Provide the (x, y) coordinate of the cell's center where the given text is located.  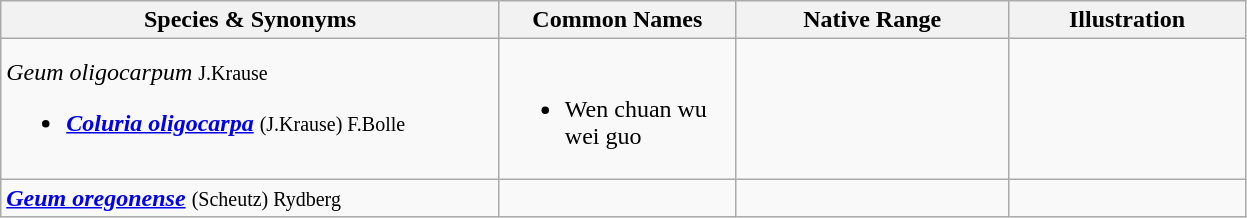
Native Range (872, 20)
Geum oregonense (Scheutz) Rydberg (250, 198)
Geum oligocarpum J.KrauseColuria oligocarpa (J.Krause) F.Bolle (250, 109)
Species & Synonyms (250, 20)
Wen chuan wu wei guo (617, 109)
Illustration (1127, 20)
Common Names (617, 20)
